Determine the [X, Y] coordinate at the center of the cell enclosing the given text.  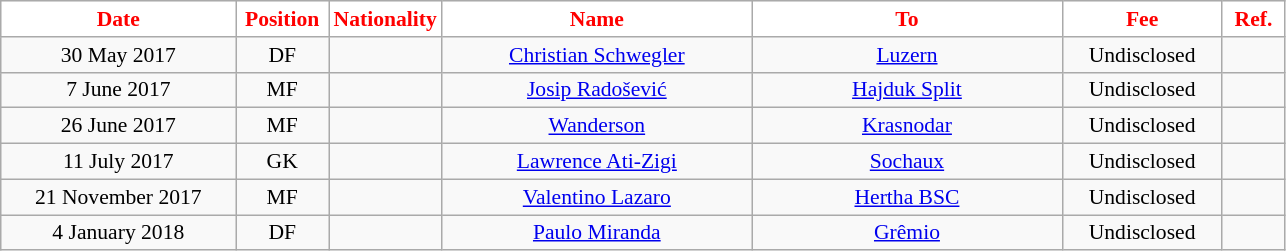
4 January 2018 [118, 233]
GK [282, 162]
Hertha BSC [907, 197]
Ref. [1254, 19]
Name [597, 19]
To [907, 19]
Sochaux [907, 162]
Krasnodar [907, 126]
21 November 2017 [118, 197]
Hajduk Split [907, 90]
Date [118, 19]
Valentino Lazaro [597, 197]
Position [282, 19]
30 May 2017 [118, 55]
26 June 2017 [118, 126]
Luzern [907, 55]
11 July 2017 [118, 162]
Paulo Miranda [597, 233]
Fee [1142, 19]
Lawrence Ati-Zigi [597, 162]
Christian Schwegler [597, 55]
7 June 2017 [118, 90]
Wanderson [597, 126]
Nationality [384, 19]
Grêmio [907, 233]
Josip Radošević [597, 90]
